Determine the (X, Y) coordinate at the center of the cell enclosing the given text.  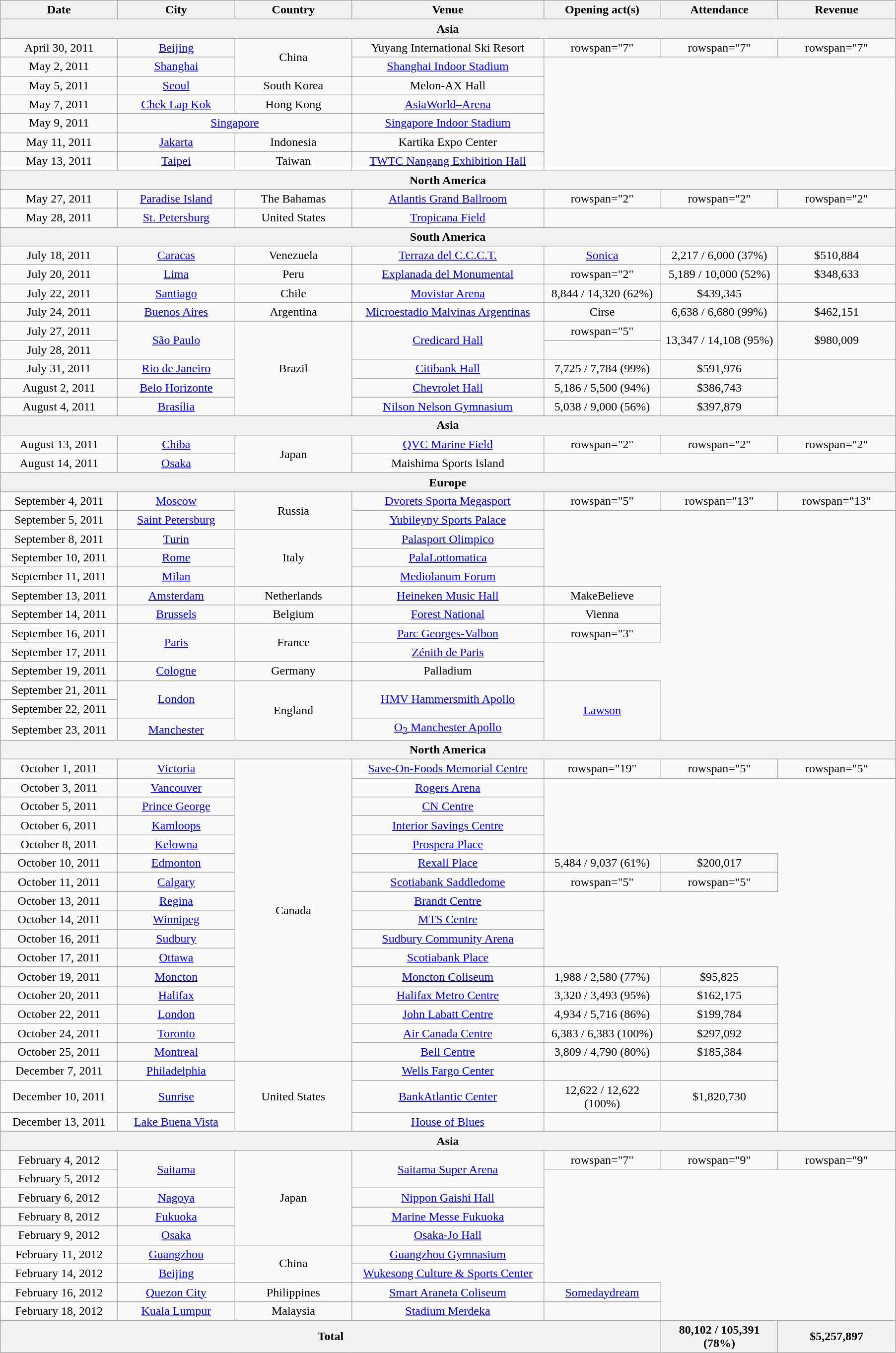
Paradise Island (176, 199)
Yuyang International Ski Resort (448, 48)
Milan (176, 577)
Kuala Lumpur (176, 1311)
Vienna (602, 614)
October 17, 2011 (59, 957)
Venezuela (293, 256)
Wells Fargo Center (448, 1071)
December 7, 2011 (59, 1071)
Rome (176, 558)
QVC Marine Field (448, 444)
September 5, 2011 (59, 520)
Seoul (176, 85)
Forest National (448, 614)
October 14, 2011 (59, 920)
rowspan="19" (602, 769)
December 10, 2011 (59, 1097)
Edmonton (176, 863)
City (176, 10)
September 11, 2011 (59, 577)
Regina (176, 901)
MTS Centre (448, 920)
September 22, 2011 (59, 709)
Singapore Indoor Stadium (448, 123)
South America (448, 237)
Calgary (176, 882)
3,809 / 4,790 (80%) (602, 1052)
Victoria (176, 769)
September 14, 2011 (59, 614)
$5,257,897 (836, 1336)
Chile (293, 293)
80,102 / 105,391 (78%) (719, 1336)
February 6, 2012 (59, 1198)
Sunrise (176, 1097)
$185,384 (719, 1052)
CN Centre (448, 807)
Chek Lap Kok (176, 104)
October 3, 2011 (59, 788)
July 28, 2011 (59, 350)
Prince George (176, 807)
Buenos Aires (176, 312)
Cologne (176, 671)
Hong Kong (293, 104)
Brandt Centre (448, 901)
Santiago (176, 293)
Vancouver (176, 788)
Toronto (176, 1033)
February 18, 2012 (59, 1311)
Shanghai (176, 67)
Nagoya (176, 1198)
September 21, 2011 (59, 690)
August 2, 2011 (59, 388)
Attendance (719, 10)
Paris (176, 643)
Sudbury Community Arena (448, 939)
Peru (293, 274)
Indonesia (293, 142)
$591,976 (719, 369)
Saint Petersburg (176, 520)
August 4, 2011 (59, 406)
Movistar Arena (448, 293)
São Paulo (176, 340)
Shanghai Indoor Stadium (448, 67)
May 9, 2011 (59, 123)
May 28, 2011 (59, 217)
Prospera Place (448, 844)
$439,345 (719, 293)
October 10, 2011 (59, 863)
Tropicana Field (448, 217)
Country (293, 10)
July 22, 2011 (59, 293)
5,189 / 10,000 (52%) (719, 274)
Opening act(s) (602, 10)
3,320 / 3,493 (95%) (602, 995)
Rio de Janeiro (176, 369)
Saitama Super Arena (448, 1169)
May 2, 2011 (59, 67)
October 20, 2011 (59, 995)
Rogers Arena (448, 788)
February 11, 2012 (59, 1254)
Atlantis Grand Ballroom (448, 199)
Kelowna (176, 844)
England (293, 710)
Belo Horizonte (176, 388)
$199,784 (719, 1014)
Venue (448, 10)
February 9, 2012 (59, 1235)
7,725 / 7,784 (99%) (602, 369)
February 8, 2012 (59, 1217)
September 4, 2011 (59, 501)
Moncton Coliseum (448, 976)
February 14, 2012 (59, 1273)
$462,151 (836, 312)
Zénith de Paris (448, 652)
Bell Centre (448, 1052)
$386,743 (719, 388)
2,217 / 6,000 (37%) (719, 256)
5,484 / 9,037 (61%) (602, 863)
April 30, 2011 (59, 48)
Save-On-Foods Memorial Centre (448, 769)
October 25, 2011 (59, 1052)
Total (331, 1336)
May 27, 2011 (59, 199)
Terraza del C.C.C.T. (448, 256)
Fukuoka (176, 1217)
October 19, 2011 (59, 976)
Kamloops (176, 825)
August 13, 2011 (59, 444)
PalaLottomatica (448, 558)
Halifax (176, 995)
Guangzhou Gymnasium (448, 1254)
Rexall Place (448, 863)
$980,009 (836, 340)
$95,825 (719, 976)
Canada (293, 910)
$200,017 (719, 863)
Philadelphia (176, 1071)
$297,092 (719, 1033)
July 27, 2011 (59, 331)
September 19, 2011 (59, 671)
Taiwan (293, 161)
Sonica (602, 256)
Taipei (176, 161)
St. Petersburg (176, 217)
Palasport Olimpico (448, 539)
Russia (293, 510)
France (293, 643)
rowspan="3" (602, 633)
July 31, 2011 (59, 369)
$397,879 (719, 406)
Saitama (176, 1169)
Turin (176, 539)
September 23, 2011 (59, 729)
4,934 / 5,716 (86%) (602, 1014)
Maishima Sports Island (448, 463)
Lake Buena Vista (176, 1122)
5,038 / 9,000 (56%) (602, 406)
Manchester (176, 729)
October 6, 2011 (59, 825)
Caracas (176, 256)
Explanada del Monumental (448, 274)
Europe (448, 482)
Somedaydream (602, 1292)
Heineken Music Hall (448, 596)
October 11, 2011 (59, 882)
Amsterdam (176, 596)
Microestadio Malvinas Argentinas (448, 312)
$1,820,730 (719, 1097)
Smart Araneta Coliseum (448, 1292)
6,638 / 6,680 (99%) (719, 312)
Marine Messe Fukuoka (448, 1217)
The Bahamas (293, 199)
Dvorets Sporta Megasport (448, 501)
September 16, 2011 (59, 633)
October 8, 2011 (59, 844)
Revenue (836, 10)
October 16, 2011 (59, 939)
October 5, 2011 (59, 807)
Palladium (448, 671)
South Korea (293, 85)
Philippines (293, 1292)
HMV Hammersmith Apollo (448, 699)
Wukesong Culture & Sports Center (448, 1273)
May 5, 2011 (59, 85)
July 24, 2011 (59, 312)
Lima (176, 274)
August 14, 2011 (59, 463)
Germany (293, 671)
Netherlands (293, 596)
September 10, 2011 (59, 558)
Interior Savings Centre (448, 825)
July 18, 2011 (59, 256)
May 11, 2011 (59, 142)
July 20, 2011 (59, 274)
May 13, 2011 (59, 161)
TWTC Nangang Exhibition Hall (448, 161)
O2 Manchester Apollo (448, 729)
December 13, 2011 (59, 1122)
House of Blues (448, 1122)
Chiba (176, 444)
BankAtlantic Center (448, 1097)
February 5, 2012 (59, 1179)
October 1, 2011 (59, 769)
Yubileyny Sports Palace (448, 520)
October 22, 2011 (59, 1014)
Nilson Nelson Gymnasium (448, 406)
Citibank Hall (448, 369)
Moscow (176, 501)
October 24, 2011 (59, 1033)
Argentina (293, 312)
Moncton (176, 976)
Melon-AX Hall (448, 85)
6,383 / 6,383 (100%) (602, 1033)
Malaysia (293, 1311)
Singapore (235, 123)
5,186 / 5,500 (94%) (602, 388)
Italy (293, 557)
Sudbury (176, 939)
February 4, 2012 (59, 1160)
12,622 / 12,622 (100%) (602, 1097)
1,988 / 2,580 (77%) (602, 976)
$510,884 (836, 256)
Halifax Metro Centre (448, 995)
Kartika Expo Center (448, 142)
John Labatt Centre (448, 1014)
8,844 / 14,320 (62%) (602, 293)
February 16, 2012 (59, 1292)
Scotiabank Saddledome (448, 882)
13,347 / 14,108 (95%) (719, 340)
AsiaWorld–Arena (448, 104)
$162,175 (719, 995)
September 17, 2011 (59, 652)
Parc Georges-Valbon (448, 633)
Brazil (293, 369)
$348,633 (836, 274)
May 7, 2011 (59, 104)
Quezon City (176, 1292)
Ottawa (176, 957)
Lawson (602, 710)
October 13, 2011 (59, 901)
Mediolanum Forum (448, 577)
Cirse (602, 312)
Chevrolet Hall (448, 388)
MakeBelieve (602, 596)
Osaka-Jo Hall (448, 1235)
Nippon Gaishi Hall (448, 1198)
Guangzhou (176, 1254)
Jakarta (176, 142)
September 13, 2011 (59, 596)
September 8, 2011 (59, 539)
Brasília (176, 406)
Brussels (176, 614)
Credicard Hall (448, 340)
Stadium Merdeka (448, 1311)
Montreal (176, 1052)
Date (59, 10)
Belgium (293, 614)
Air Canada Centre (448, 1033)
Winnipeg (176, 920)
Scotiabank Place (448, 957)
